Identify which cell holds the provided text, then report its [X, Y] central coordinate. 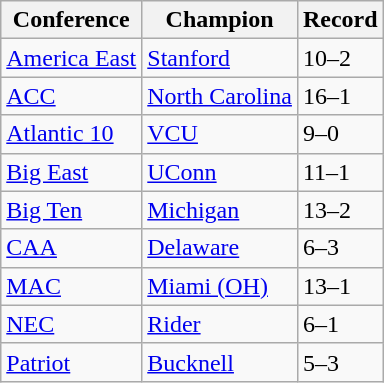
NEC [72, 324]
9–0 [340, 134]
CAA [72, 248]
6–1 [340, 324]
Rider [220, 324]
Delaware [220, 248]
13–2 [340, 210]
13–1 [340, 286]
Big Ten [72, 210]
Conference [72, 20]
Stanford [220, 58]
6–3 [340, 248]
North Carolina [220, 96]
Miami (OH) [220, 286]
MAC [72, 286]
11–1 [340, 172]
America East [72, 58]
VCU [220, 134]
10–2 [340, 58]
5–3 [340, 362]
Patriot [72, 362]
Big East [72, 172]
UConn [220, 172]
Michigan [220, 210]
Bucknell [220, 362]
Champion [220, 20]
ACC [72, 96]
16–1 [340, 96]
Record [340, 20]
Atlantic 10 [72, 134]
